Extract the (X, Y) coordinate from the center of the cell holding the provided text.  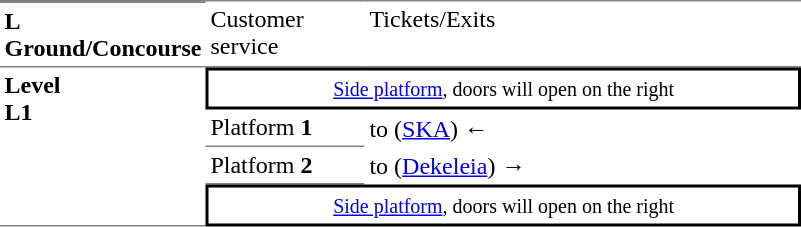
Platform 2 (286, 166)
to (SKA) ← (583, 129)
Platform 1 (286, 129)
LevelL1 (103, 148)
to (Dekeleia) → (583, 166)
Tickets/Exits (583, 34)
LGround/Concourse (103, 34)
Customer service (286, 34)
